Detect which cell encompasses the target text, then output its [x, y] center coordinate. 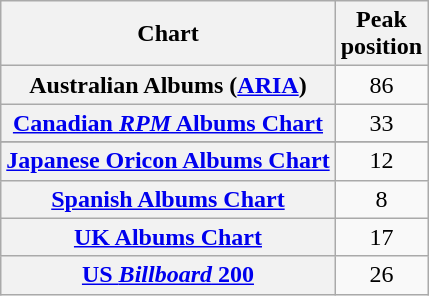
Chart [168, 34]
Canadian RPM Albums Chart [168, 123]
Australian Albums (ARIA) [168, 85]
8 [381, 199]
12 [381, 161]
33 [381, 123]
17 [381, 237]
86 [381, 85]
UK Albums Chart [168, 237]
Spanish Albums Chart [168, 199]
US Billboard 200 [168, 275]
26 [381, 275]
Peakposition [381, 34]
Japanese Oricon Albums Chart [168, 161]
